Return [X, Y] of the center of cell containing provided text 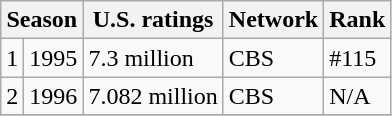
Network [273, 20]
2 [12, 96]
1 [12, 58]
U.S. ratings [153, 20]
7.082 million [153, 96]
1995 [54, 58]
#115 [358, 58]
1996 [54, 96]
7.3 million [153, 58]
Season [42, 20]
Rank [358, 20]
N/A [358, 96]
